Capture the cell that displays the provided text and extract its [x, y] central coordinate. 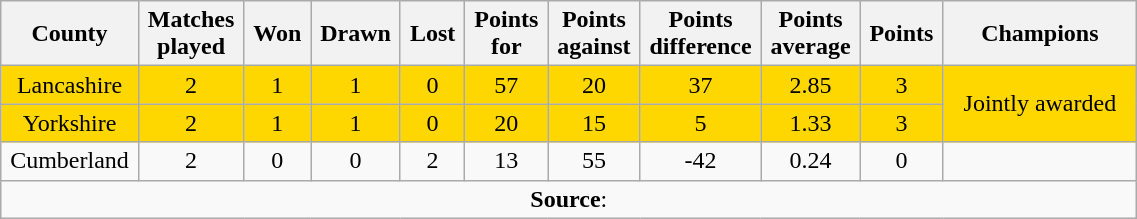
15 [594, 123]
Jointly awarded [1040, 104]
2.85 [810, 85]
Cumberland [70, 161]
Lancashire [70, 85]
Points [902, 34]
37 [700, 85]
-42 [700, 161]
County [70, 34]
Drawn [356, 34]
Yorkshire [70, 123]
57 [506, 85]
Points difference [700, 34]
55 [594, 161]
5 [700, 123]
Won [278, 34]
1.33 [810, 123]
Source: [569, 199]
13 [506, 161]
Points against [594, 34]
Points average [810, 34]
Matches played [191, 34]
Champions [1040, 34]
Lost [432, 34]
0.24 [810, 161]
Points for [506, 34]
